For the text-containing cell, return its midpoint in (X, Y) coordinate format. 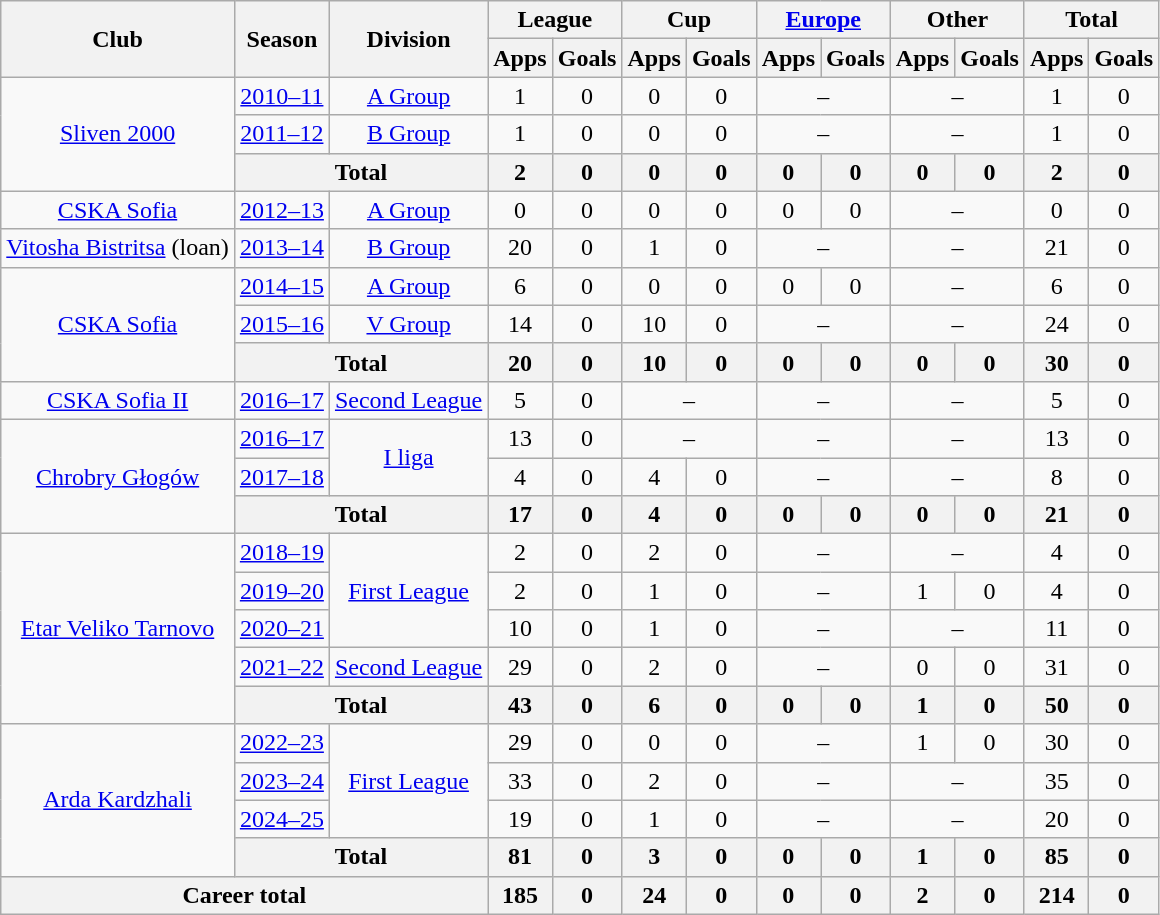
8 (1056, 477)
35 (1056, 781)
14 (520, 324)
2014–15 (282, 286)
League (555, 20)
Etar Veliko Tarnovo (118, 629)
V Group (408, 324)
2019–20 (282, 591)
33 (520, 781)
Vitosha Bistritsa (loan) (118, 248)
2020–21 (282, 629)
85 (1056, 857)
Other (957, 20)
2012–13 (282, 210)
2018–19 (282, 553)
Sliven 2000 (118, 134)
31 (1056, 667)
50 (1056, 705)
Club (118, 39)
81 (520, 857)
11 (1056, 629)
2013–14 (282, 248)
Division (408, 39)
Career total (244, 895)
214 (1056, 895)
2021–22 (282, 667)
3 (654, 857)
43 (520, 705)
Season (282, 39)
2011–12 (282, 134)
2022–23 (282, 743)
CSKA Sofia II (118, 400)
Arda Kardzhali (118, 800)
I liga (408, 457)
19 (520, 819)
2024–25 (282, 819)
2010–11 (282, 96)
Cup (689, 20)
185 (520, 895)
2023–24 (282, 781)
Europe (823, 20)
2017–18 (282, 477)
2015–16 (282, 324)
Chrobry Głogów (118, 476)
17 (520, 515)
